Capture the cell that displays the provided text and extract its (X, Y) central coordinate. 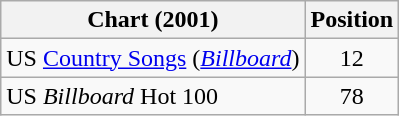
US Country Songs (Billboard) (153, 58)
Position (352, 20)
78 (352, 96)
12 (352, 58)
Chart (2001) (153, 20)
US Billboard Hot 100 (153, 96)
